Detect which cell encompasses the target text, then output its (x, y) center coordinate. 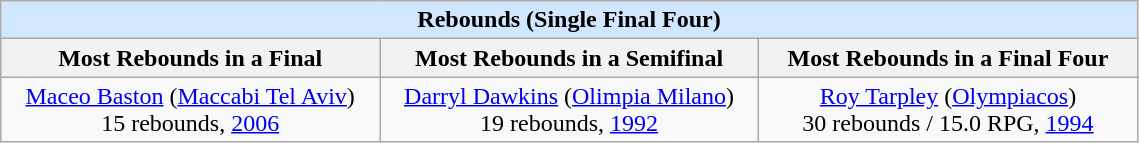
Most Rebounds in a Semifinal (570, 58)
Roy Tarpley (Olympiacos)30 rebounds / 15.0 RPG, 1994 (948, 110)
Maceo Baston (Maccabi Tel Aviv)15 rebounds, 2006 (190, 110)
Rebounds (Single Final Four) (570, 20)
Most Rebounds in a Final Four (948, 58)
Most Rebounds in a Final (190, 58)
Darryl Dawkins (Olimpia Milano)19 rebounds, 1992 (570, 110)
